Output the (X, Y) coordinate of the center of the cell containing the given text.  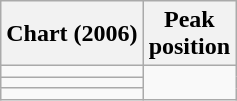
Chart (2006) (72, 34)
Peakposition (189, 34)
